From the cell containing the given text, extract its center point as (X, Y) coordinate. 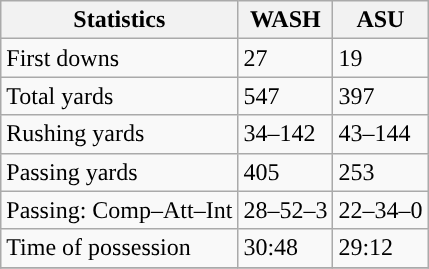
ASU (380, 20)
Passing: Comp–Att–Int (120, 210)
397 (380, 96)
First downs (120, 58)
Time of possession (120, 248)
Rushing yards (120, 134)
27 (286, 58)
405 (286, 172)
43–144 (380, 134)
Passing yards (120, 172)
34–142 (286, 134)
547 (286, 96)
30:48 (286, 248)
Total yards (120, 96)
WASH (286, 20)
22–34–0 (380, 210)
Statistics (120, 20)
28–52–3 (286, 210)
253 (380, 172)
19 (380, 58)
29:12 (380, 248)
